Return (X, Y) of the center of cell containing provided text 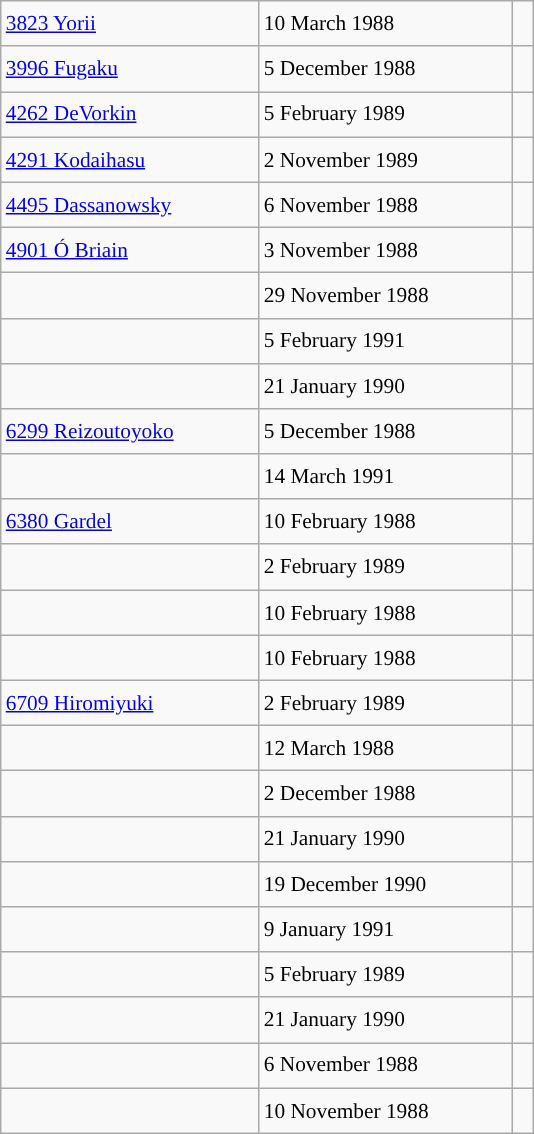
4901 Ó Briain (130, 250)
3996 Fugaku (130, 68)
4495 Dassanowsky (130, 204)
2 December 1988 (386, 794)
4291 Kodaihasu (130, 160)
3 November 1988 (386, 250)
5 February 1991 (386, 340)
12 March 1988 (386, 748)
9 January 1991 (386, 930)
10 November 1988 (386, 1110)
14 March 1991 (386, 476)
6380 Gardel (130, 522)
3823 Yorii (130, 24)
6709 Hiromiyuki (130, 702)
4262 DeVorkin (130, 114)
19 December 1990 (386, 884)
29 November 1988 (386, 296)
10 March 1988 (386, 24)
6299 Reizoutoyoko (130, 432)
2 November 1989 (386, 160)
